Provide the [X, Y] coordinate of the cell's center where the given text is located.  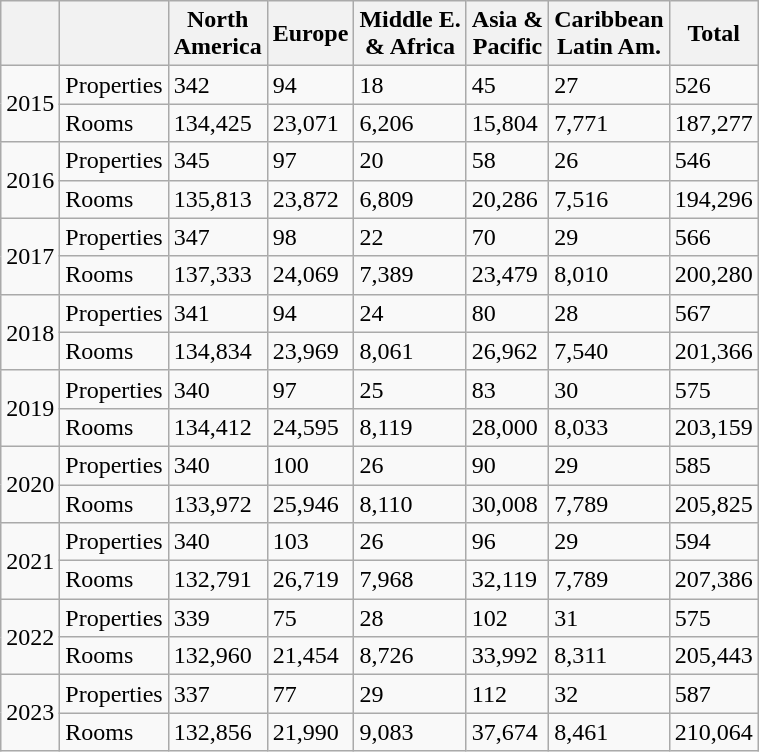
20 [410, 161]
30,008 [507, 503]
137,333 [218, 275]
133,972 [218, 503]
80 [507, 313]
207,386 [714, 580]
342 [218, 85]
20,286 [507, 199]
27 [609, 85]
77 [310, 694]
594 [714, 542]
7,516 [609, 199]
24,069 [310, 275]
100 [310, 465]
210,064 [714, 732]
7,389 [410, 275]
2020 [30, 484]
112 [507, 694]
Total [714, 34]
201,366 [714, 351]
31 [609, 618]
23,071 [310, 123]
7,540 [609, 351]
132,856 [218, 732]
8,461 [609, 732]
70 [507, 237]
337 [218, 694]
132,791 [218, 580]
90 [507, 465]
Asia &Pacific [507, 34]
135,813 [218, 199]
9,083 [410, 732]
8,010 [609, 275]
132,960 [218, 656]
566 [714, 237]
546 [714, 161]
347 [218, 237]
2018 [30, 332]
23,969 [310, 351]
7,968 [410, 580]
18 [410, 85]
187,277 [714, 123]
83 [507, 389]
345 [218, 161]
134,425 [218, 123]
33,992 [507, 656]
26,962 [507, 351]
103 [310, 542]
21,454 [310, 656]
2023 [30, 713]
37,674 [507, 732]
587 [714, 694]
32,119 [507, 580]
6,206 [410, 123]
24 [410, 313]
2019 [30, 408]
58 [507, 161]
24,595 [310, 427]
194,296 [714, 199]
23,479 [507, 275]
134,834 [218, 351]
341 [218, 313]
339 [218, 618]
Europe [310, 34]
7,771 [609, 123]
25 [410, 389]
26,719 [310, 580]
203,159 [714, 427]
CaribbeanLatin Am. [609, 34]
2022 [30, 637]
Middle E.& Africa [410, 34]
200,280 [714, 275]
567 [714, 313]
102 [507, 618]
205,443 [714, 656]
25,946 [310, 503]
98 [310, 237]
NorthAmerica [218, 34]
134,412 [218, 427]
22 [410, 237]
32 [609, 694]
2016 [30, 180]
8,110 [410, 503]
2015 [30, 104]
28,000 [507, 427]
205,825 [714, 503]
23,872 [310, 199]
526 [714, 85]
8,311 [609, 656]
21,990 [310, 732]
8,119 [410, 427]
15,804 [507, 123]
2017 [30, 256]
96 [507, 542]
8,726 [410, 656]
30 [609, 389]
8,061 [410, 351]
2021 [30, 561]
8,033 [609, 427]
6,809 [410, 199]
75 [310, 618]
45 [507, 85]
585 [714, 465]
